For the text-containing cell, return its midpoint in (x, y) coordinate format. 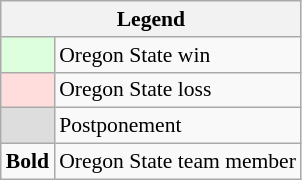
Oregon State team member (178, 162)
Oregon State loss (178, 90)
Oregon State win (178, 55)
Bold (28, 162)
Postponement (178, 126)
Legend (151, 19)
